Extract the (x, y) coordinate from the center of the cell holding the provided text.  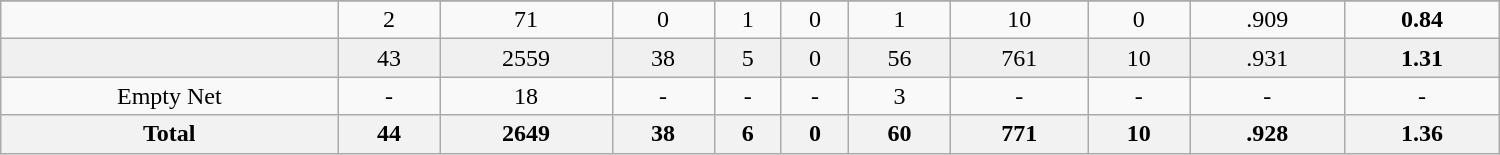
.909 (1268, 20)
771 (1020, 134)
1.31 (1422, 58)
Empty Net (170, 96)
2 (389, 20)
.928 (1268, 134)
3 (900, 96)
18 (526, 96)
.931 (1268, 58)
Total (170, 134)
0.84 (1422, 20)
6 (748, 134)
44 (389, 134)
761 (1020, 58)
60 (900, 134)
43 (389, 58)
56 (900, 58)
2649 (526, 134)
1.36 (1422, 134)
71 (526, 20)
2559 (526, 58)
5 (748, 58)
